Identify which cell holds the provided text, then report its [x, y] central coordinate. 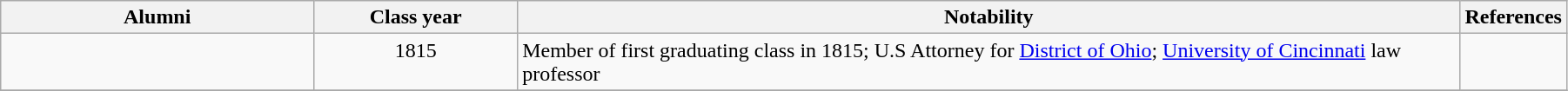
Alumni [157, 17]
Member of first graduating class in 1815; U.S Attorney for District of Ohio; University of Cincinnati law professor [988, 62]
References [1514, 17]
Class year [416, 17]
Notability [988, 17]
1815 [416, 62]
